Determine the (x, y) coordinate at the center of the cell enclosing the given text.  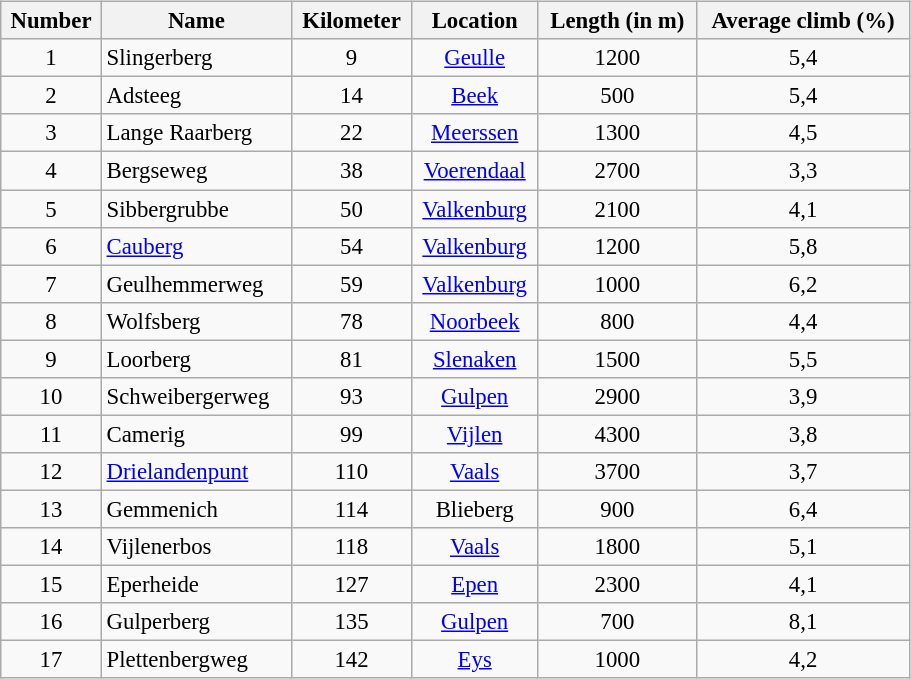
10 (51, 396)
135 (352, 622)
Noorbeek (474, 321)
118 (352, 547)
Slingerberg (196, 58)
12 (51, 472)
Voerendaal (474, 171)
11 (51, 434)
5,5 (804, 359)
142 (352, 660)
93 (352, 396)
Eys (474, 660)
16 (51, 622)
110 (352, 472)
Lange Raarberg (196, 133)
Name (196, 21)
Loorberg (196, 359)
78 (352, 321)
2 (51, 96)
Sibbergrubbe (196, 209)
81 (352, 359)
4300 (618, 434)
1800 (618, 547)
Vijlenerbos (196, 547)
Drielandenpunt (196, 472)
1300 (618, 133)
Average climb (%) (804, 21)
6,4 (804, 509)
Adsteeg (196, 96)
7 (51, 284)
8 (51, 321)
Geulhemmerweg (196, 284)
Blieberg (474, 509)
Camerig (196, 434)
8,1 (804, 622)
2900 (618, 396)
114 (352, 509)
1 (51, 58)
5,1 (804, 547)
Length (in m) (618, 21)
Eperheide (196, 584)
Wolfsberg (196, 321)
2100 (618, 209)
38 (352, 171)
Gemmenich (196, 509)
Vijlen (474, 434)
127 (352, 584)
Bergseweg (196, 171)
5,8 (804, 246)
Kilometer (352, 21)
2300 (618, 584)
500 (618, 96)
Geulle (474, 58)
3,8 (804, 434)
800 (618, 321)
Meerssen (474, 133)
Gulperberg (196, 622)
Number (51, 21)
17 (51, 660)
3700 (618, 472)
Beek (474, 96)
13 (51, 509)
4,4 (804, 321)
Cauberg (196, 246)
Location (474, 21)
3,9 (804, 396)
4 (51, 171)
1500 (618, 359)
6 (51, 246)
6,2 (804, 284)
2700 (618, 171)
59 (352, 284)
3,3 (804, 171)
Plettenbergweg (196, 660)
22 (352, 133)
54 (352, 246)
4,2 (804, 660)
3,7 (804, 472)
3 (51, 133)
Schweibergerweg (196, 396)
Slenaken (474, 359)
900 (618, 509)
700 (618, 622)
15 (51, 584)
4,5 (804, 133)
50 (352, 209)
Epen (474, 584)
5 (51, 209)
99 (352, 434)
